Extract the (x, y) coordinate from the center of the cell holding the provided text.  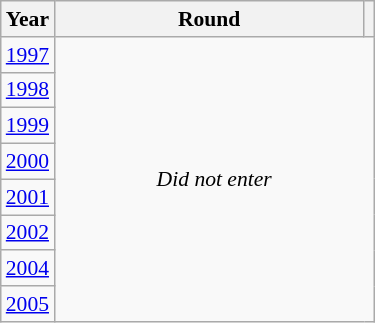
2002 (28, 233)
2001 (28, 197)
Year (28, 19)
2005 (28, 304)
1997 (28, 55)
Round (209, 19)
2004 (28, 269)
Did not enter (214, 180)
1999 (28, 126)
2000 (28, 162)
1998 (28, 90)
